Return [x, y] of the center of cell containing provided text 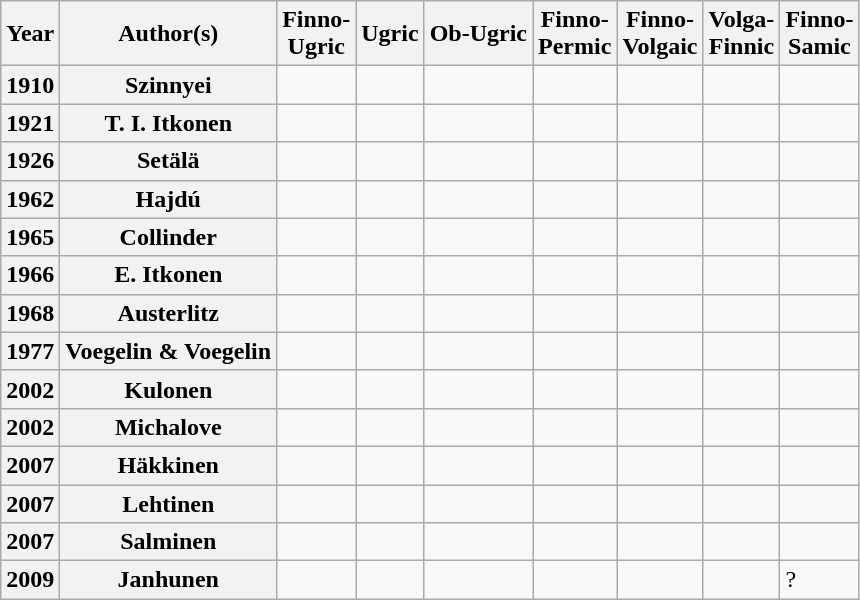
Szinnyei [168, 85]
1968 [30, 313]
1965 [30, 237]
Ugric [390, 34]
Lehtinen [168, 503]
1926 [30, 161]
Janhunen [168, 580]
T. I. Itkonen [168, 123]
Salminen [168, 542]
E. Itkonen [168, 275]
1977 [30, 351]
Ob-Ugric [478, 34]
Author(s) [168, 34]
1921 [30, 123]
1966 [30, 275]
1962 [30, 199]
Volga-Finnic [742, 34]
Collinder [168, 237]
Hajdú [168, 199]
Finno-Samic [820, 34]
? [820, 580]
Year [30, 34]
2009 [30, 580]
Häkkinen [168, 465]
Finno-Ugric [316, 34]
Austerlitz [168, 313]
Voegelin & Voegelin [168, 351]
Finno-Volgaic [660, 34]
Kulonen [168, 389]
Michalove [168, 427]
Setälä [168, 161]
Finno-Permic [574, 34]
1910 [30, 85]
